Find where the given text appears and provide that cell's center as (X, Y) coordinate. 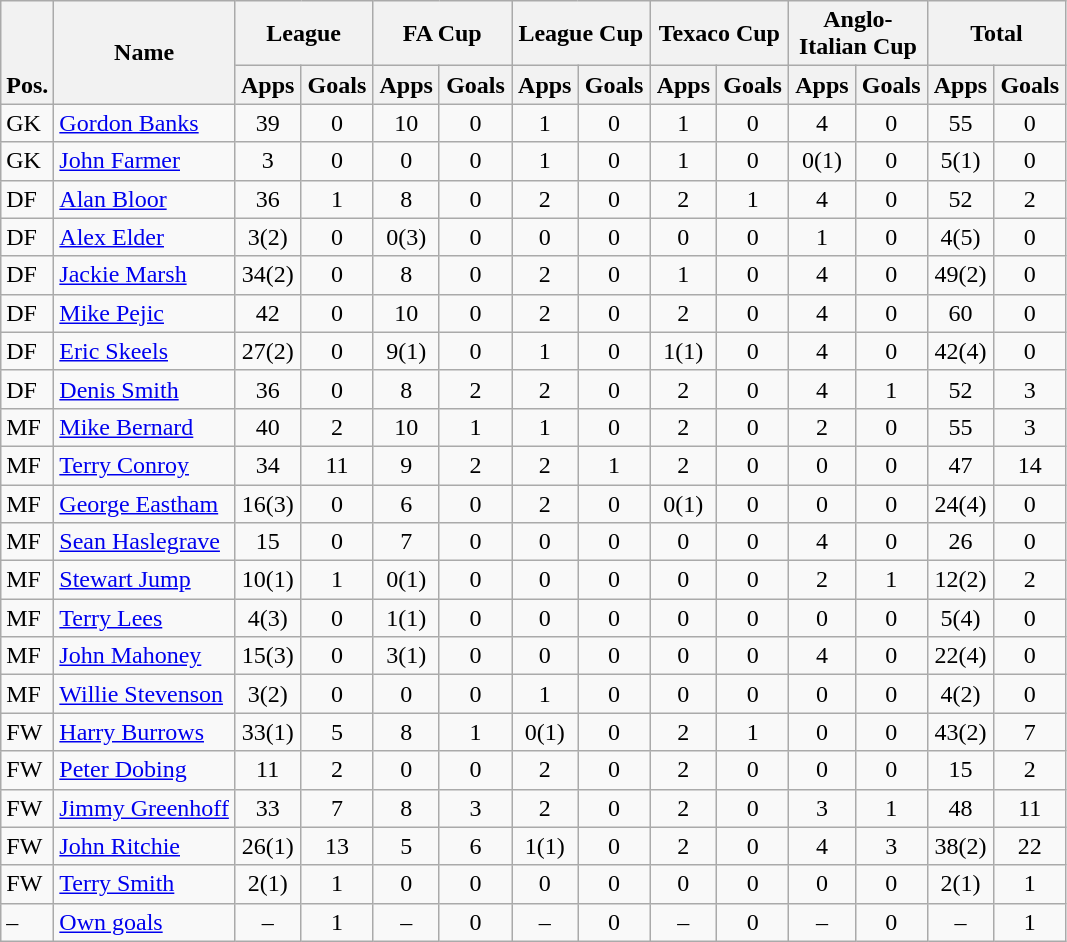
16(3) (268, 503)
26 (960, 542)
38(2) (960, 846)
Texaco Cup (720, 34)
League Cup (582, 34)
47 (960, 465)
Mike Bernard (144, 427)
Stewart Jump (144, 580)
Gordon Banks (144, 123)
John Mahoney (144, 656)
Pos. (28, 52)
27(2) (268, 351)
3(1) (406, 656)
4(2) (960, 694)
John Ritchie (144, 846)
5(1) (960, 161)
Peter Dobing (144, 770)
60 (960, 313)
Willie Stevenson (144, 694)
24(4) (960, 503)
Jackie Marsh (144, 275)
League (304, 34)
4(5) (960, 237)
Terry Smith (144, 884)
10(1) (268, 580)
9(1) (406, 351)
9 (406, 465)
43(2) (960, 732)
42 (268, 313)
12(2) (960, 580)
Terry Conroy (144, 465)
Mike Pejic (144, 313)
22 (1030, 846)
33(1) (268, 732)
George Eastham (144, 503)
Alex Elder (144, 237)
34 (268, 465)
Anglo-Italian Cup (858, 34)
22(4) (960, 656)
42(4) (960, 351)
FA Cup (442, 34)
39 (268, 123)
John Farmer (144, 161)
48 (960, 808)
14 (1030, 465)
Terry Lees (144, 618)
Eric Skeels (144, 351)
Sean Haslegrave (144, 542)
Harry Burrows (144, 732)
26(1) (268, 846)
15(3) (268, 656)
13 (337, 846)
4(3) (268, 618)
34(2) (268, 275)
Alan Bloor (144, 199)
Name (144, 52)
49(2) (960, 275)
40 (268, 427)
5(4) (960, 618)
33 (268, 808)
Jimmy Greenhoff (144, 808)
Own goals (144, 922)
0(3) (406, 237)
Total (996, 34)
Denis Smith (144, 389)
